Determine the (x, y) coordinate at the center of the cell enclosing the given text.  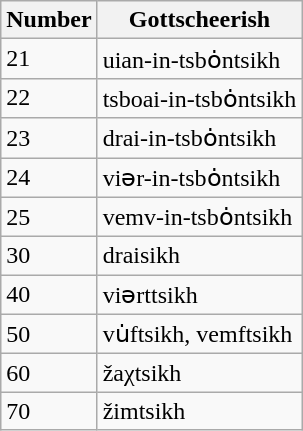
vu̇ftsikh, vemftsikh (200, 334)
22 (49, 98)
tsboai-in-tsbȯntsikh (200, 98)
23 (49, 138)
viərttsikh (200, 295)
vemv-in-tsbȯntsikh (200, 217)
21 (49, 59)
24 (49, 178)
drai-in-tsbȯntsikh (200, 138)
70 (49, 411)
25 (49, 217)
50 (49, 334)
Gottscheerish (200, 20)
viər-in-tsbȯntsikh (200, 178)
žaχtsikh (200, 373)
Number (49, 20)
uian-in-tsbȯntsikh (200, 59)
60 (49, 373)
žimtsikh (200, 411)
30 (49, 256)
40 (49, 295)
draisikh (200, 256)
